For the text-containing cell, return its midpoint in (x, y) coordinate format. 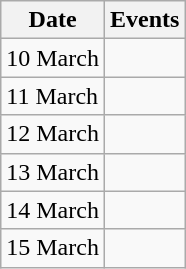
15 March (53, 248)
12 March (53, 134)
Events (144, 20)
13 March (53, 172)
14 March (53, 210)
11 March (53, 96)
Date (53, 20)
10 March (53, 58)
